Pinpoint the cell where the given text exists, returning its [x, y] midpoint coordinate. 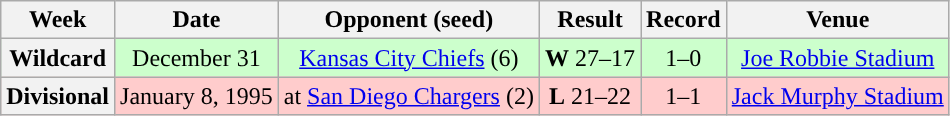
Joe Robbie Stadium [838, 58]
L 21–22 [590, 96]
Week [58, 20]
at San Diego Chargers (2) [408, 96]
January 8, 1995 [197, 96]
Date [197, 20]
Kansas City Chiefs (6) [408, 58]
Wildcard [58, 58]
1–0 [684, 58]
Jack Murphy Stadium [838, 96]
Divisional [58, 96]
Opponent (seed) [408, 20]
Result [590, 20]
Record [684, 20]
W 27–17 [590, 58]
Venue [838, 20]
December 31 [197, 58]
1–1 [684, 96]
